From the cell containing the given text, extract its center point as [X, Y] coordinate. 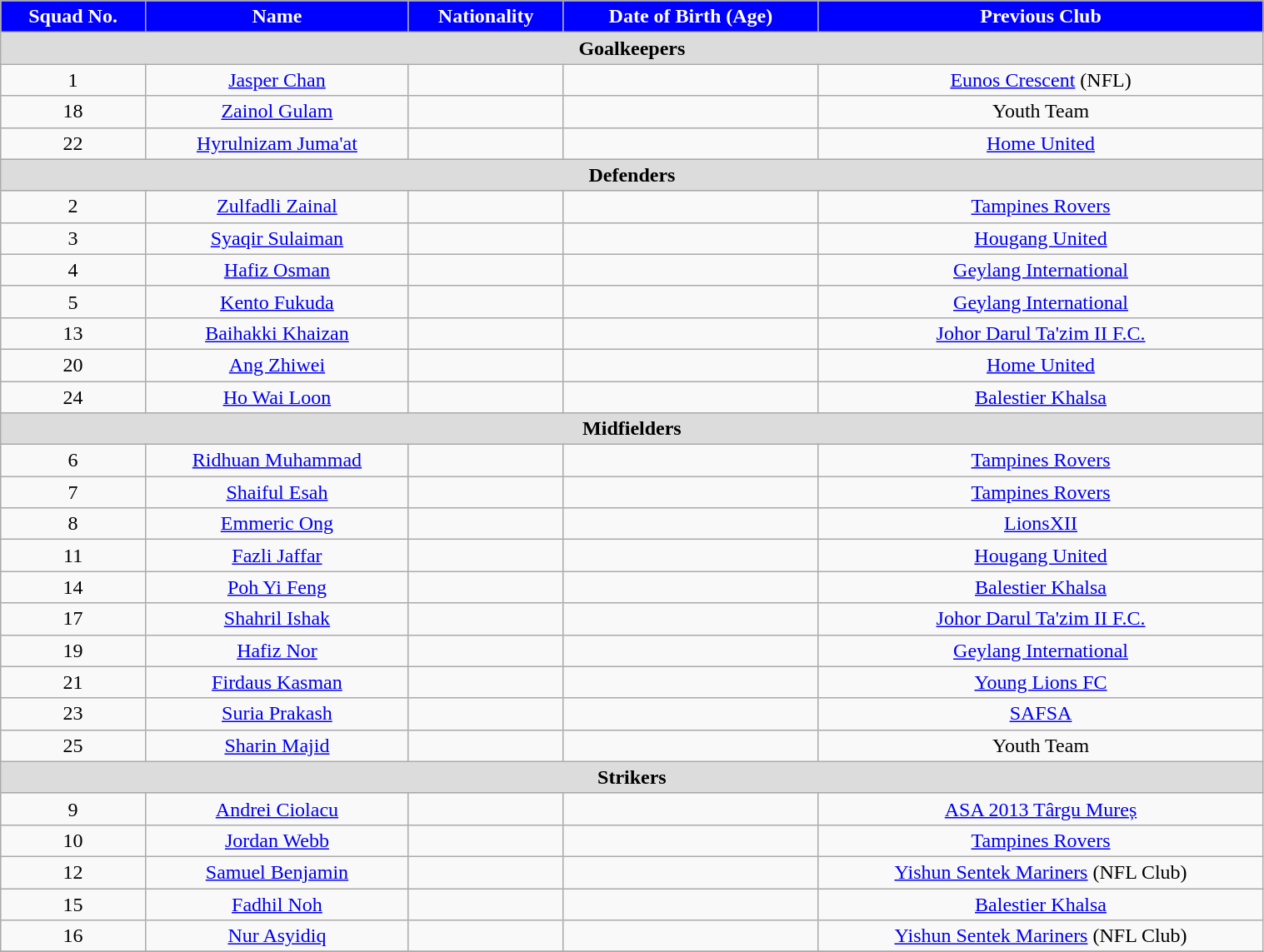
Samuel Benjamin [277, 872]
Name [277, 17]
13 [73, 333]
12 [73, 872]
Midfielders [632, 429]
15 [73, 904]
Defenders [632, 175]
Kento Fukuda [277, 302]
23 [73, 714]
24 [73, 397]
8 [73, 524]
Eunos Crescent (NFL) [1041, 80]
Ridhuan Muhammad [277, 461]
14 [73, 587]
Emmeric Ong [277, 524]
Syaqir Sulaiman [277, 238]
Date of Birth (Age) [691, 17]
16 [73, 936]
21 [73, 682]
17 [73, 619]
Baihakki Khaizan [277, 333]
ASA 2013 Târgu Mureș [1041, 809]
Ang Zhiwei [277, 365]
Jordan Webb [277, 840]
Hyrulnizam Juma'at [277, 143]
19 [73, 650]
22 [73, 143]
4 [73, 270]
Sharin Majid [277, 745]
5 [73, 302]
Strikers [632, 777]
Ho Wai Loon [277, 397]
Fazli Jaffar [277, 556]
Hafiz Nor [277, 650]
Nur Asyidiq [277, 936]
11 [73, 556]
20 [73, 365]
2 [73, 207]
1 [73, 80]
Zainol Gulam [277, 112]
Goalkeepers [632, 48]
Squad No. [73, 17]
Zulfadli Zainal [277, 207]
Firdaus Kasman [277, 682]
Jasper Chan [277, 80]
Suria Prakash [277, 714]
Young Lions FC [1041, 682]
SAFSA [1041, 714]
18 [73, 112]
Poh Yi Feng [277, 587]
Nationality [485, 17]
Shahril Ishak [277, 619]
3 [73, 238]
25 [73, 745]
Hafiz Osman [277, 270]
Andrei Ciolacu [277, 809]
LionsXII [1041, 524]
10 [73, 840]
9 [73, 809]
Previous Club [1041, 17]
7 [73, 492]
Fadhil Noh [277, 904]
6 [73, 461]
Shaiful Esah [277, 492]
